Detect which cell encompasses the target text, then output its [x, y] center coordinate. 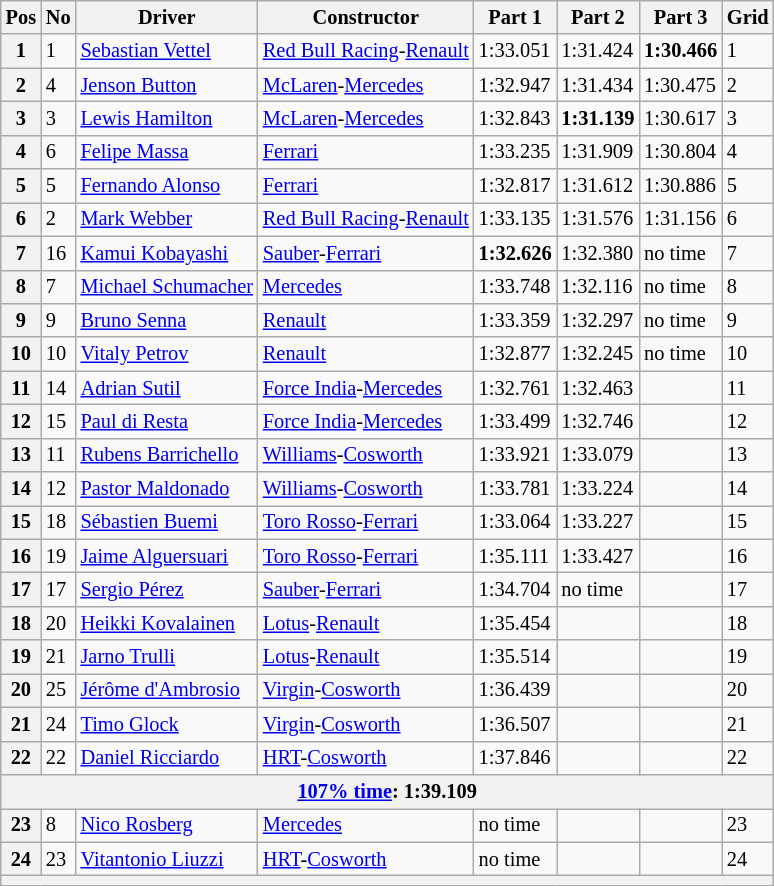
1:32.245 [598, 354]
Driver [167, 17]
1:32.746 [598, 421]
1:32.761 [516, 388]
Adrian Sutil [167, 388]
1:30.804 [680, 152]
1:31.434 [598, 85]
25 [58, 690]
Vitantonio Liuzzi [167, 859]
1:35.514 [516, 657]
1:33.427 [598, 556]
Jaime Alguersuari [167, 556]
Constructor [366, 17]
Part 3 [680, 17]
1:34.704 [516, 589]
Grid [748, 17]
1:31.156 [680, 219]
1:32.843 [516, 118]
Michael Schumacher [167, 287]
1:32.297 [598, 320]
Jarno Trulli [167, 657]
1:31.139 [598, 118]
1:33.781 [516, 489]
Kamui Kobayashi [167, 253]
1:30.617 [680, 118]
1:33.499 [516, 421]
1:32.877 [516, 354]
Pastor Maldonado [167, 489]
1:33.224 [598, 489]
Heikki Kovalainen [167, 623]
1:31.612 [598, 186]
Bruno Senna [167, 320]
1:33.921 [516, 455]
1:35.111 [516, 556]
Sergio Pérez [167, 589]
1:33.748 [516, 287]
Rubens Barrichello [167, 455]
1:30.475 [680, 85]
1:33.051 [516, 51]
Felipe Massa [167, 152]
Sébastien Buemi [167, 522]
Lewis Hamilton [167, 118]
1:33.235 [516, 152]
1:30.466 [680, 51]
Jenson Button [167, 85]
1:36.439 [516, 690]
No [58, 17]
1:36.507 [516, 724]
Part 2 [598, 17]
1:33.064 [516, 522]
Fernando Alonso [167, 186]
Jérôme d'Ambrosio [167, 690]
1:32.817 [516, 186]
1:32.380 [598, 253]
1:33.359 [516, 320]
Part 1 [516, 17]
1:31.424 [598, 51]
Pos [21, 17]
1:33.135 [516, 219]
1:33.227 [598, 522]
Vitaly Petrov [167, 354]
Paul di Resta [167, 421]
1:32.626 [516, 253]
1:35.454 [516, 623]
1:32.116 [598, 287]
1:31.909 [598, 152]
Sebastian Vettel [167, 51]
107% time: 1:39.109 [388, 791]
Daniel Ricciardo [167, 758]
1:32.463 [598, 388]
Timo Glock [167, 724]
Nico Rosberg [167, 825]
Mark Webber [167, 219]
1:30.886 [680, 186]
1:37.846 [516, 758]
1:33.079 [598, 455]
1:31.576 [598, 219]
1:32.947 [516, 85]
